Provide the (X, Y) coordinate of the cell's center where the given text is located.  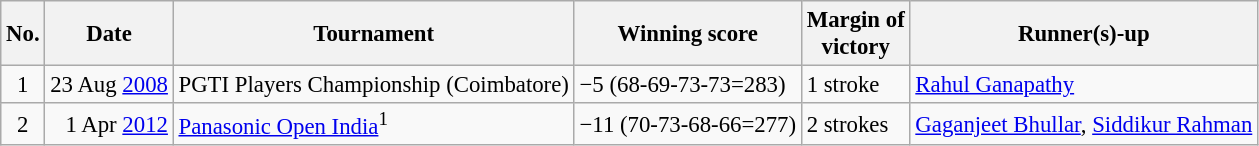
23 Aug 2008 (109, 85)
−5 (68-69-73-73=283) (688, 85)
Runner(s)-up (1084, 34)
1 Apr 2012 (109, 124)
−11 (70-73-68-66=277) (688, 124)
2 (23, 124)
Margin ofvictory (856, 34)
Gaganjeet Bhullar, Siddikur Rahman (1084, 124)
1 stroke (856, 85)
2 strokes (856, 124)
Winning score (688, 34)
1 (23, 85)
Tournament (374, 34)
No. (23, 34)
Panasonic Open India1 (374, 124)
Rahul Ganapathy (1084, 85)
Date (109, 34)
PGTI Players Championship (Coimbatore) (374, 85)
